Scan for the cell matching the given text and deliver its (X, Y) coordinate at center. 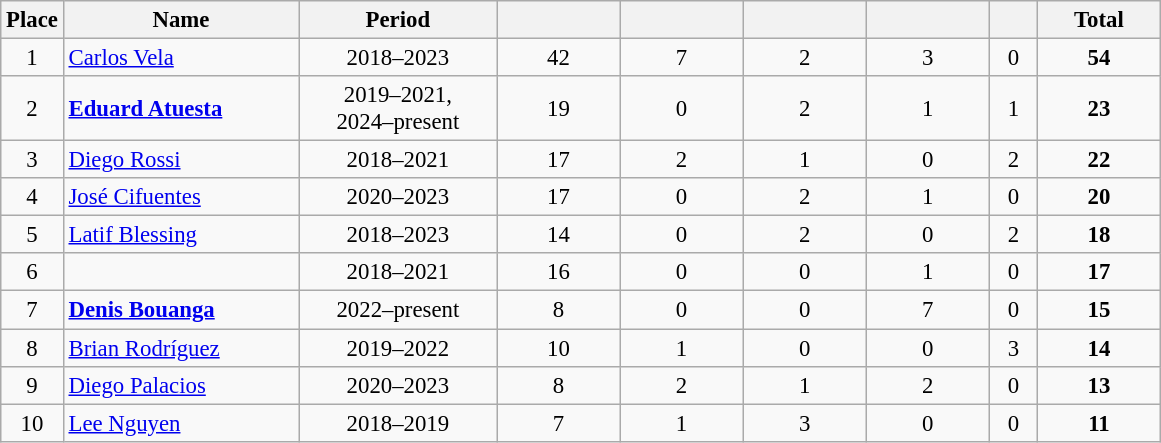
2019–2022 (398, 348)
5 (32, 235)
Period (398, 20)
18 (1098, 235)
23 (1098, 108)
15 (1098, 310)
42 (558, 58)
Denis Bouanga (181, 310)
13 (1098, 385)
Lee Nguyen (181, 423)
José Cifuentes (181, 197)
Carlos Vela (181, 58)
2019–2021,2024–present (398, 108)
Latif Blessing (181, 235)
6 (32, 273)
Diego Rossi (181, 160)
20 (1098, 197)
11 (1098, 423)
Name (181, 20)
16 (558, 273)
Eduard Atuesta (181, 108)
Total (1098, 20)
22 (1098, 160)
2022–present (398, 310)
9 (32, 385)
Brian Rodríguez (181, 348)
Place (32, 20)
Diego Palacios (181, 385)
4 (32, 197)
54 (1098, 58)
2018–2019 (398, 423)
19 (558, 108)
